Locate the cell with the specified text and output its [X, Y] center coordinate. 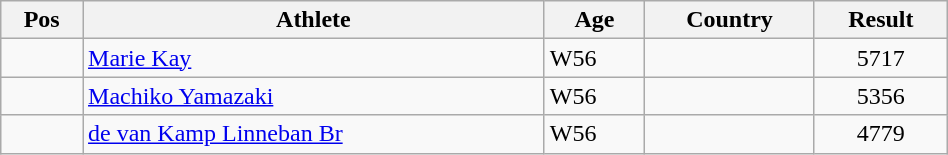
de van Kamp Linneban Br [314, 134]
Athlete [314, 20]
Machiko Yamazaki [314, 96]
Country [730, 20]
Pos [42, 20]
5717 [880, 58]
Age [594, 20]
4779 [880, 134]
Result [880, 20]
Marie Kay [314, 58]
5356 [880, 96]
